Extract the [X, Y] coordinate from the center of the cell holding the provided text.  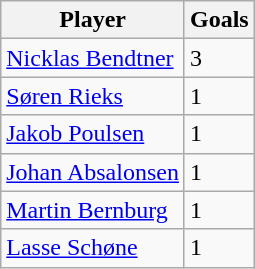
Jakob Poulsen [93, 134]
3 [219, 58]
Lasse Schøne [93, 248]
Søren Rieks [93, 96]
Player [93, 20]
Martin Bernburg [93, 210]
Johan Absalonsen [93, 172]
Nicklas Bendtner [93, 58]
Goals [219, 20]
